Provide the (x, y) coordinate of the cell's center where the given text is located.  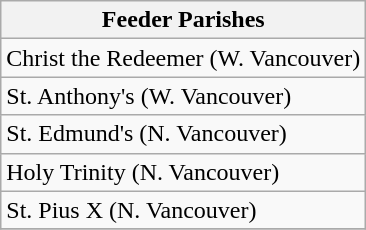
St. Anthony's (W. Vancouver) (184, 96)
Holy Trinity (N. Vancouver) (184, 172)
St. Pius X (N. Vancouver) (184, 210)
St. Edmund's (N. Vancouver) (184, 134)
Feeder Parishes (184, 20)
Christ the Redeemer (W. Vancouver) (184, 58)
